Extract the (x, y) coordinate from the center of the cell holding the provided text.  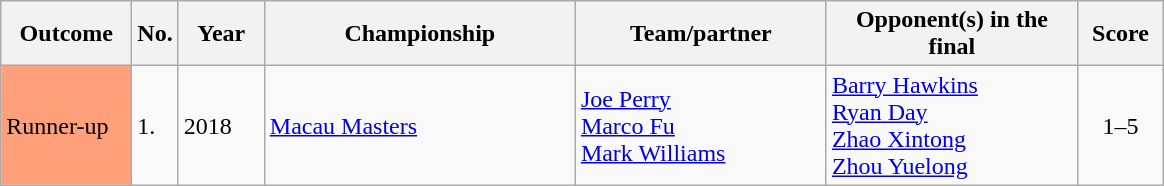
Barry Hawkins Ryan Day Zhao Xintong Zhou Yuelong (952, 126)
No. (155, 34)
Opponent(s) in the final (952, 34)
1–5 (1120, 126)
Championship (420, 34)
1. (155, 126)
Year (221, 34)
Macau Masters (420, 126)
Outcome (66, 34)
Score (1120, 34)
2018 (221, 126)
Runner-up (66, 126)
Team/partner (700, 34)
Joe Perry Marco Fu Mark Williams (700, 126)
